Locate the cell with the specified text and output its (X, Y) center coordinate. 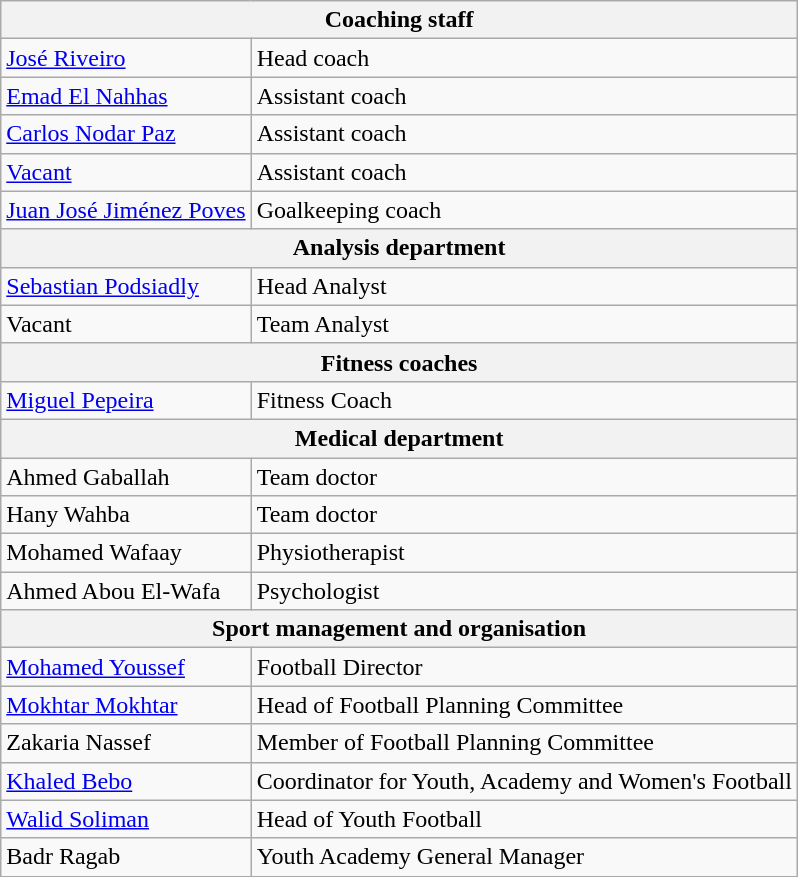
Analysis department (400, 248)
Coordinator for Youth, Academy and Women's Football (524, 781)
Zakaria Nassef (126, 743)
Khaled Bebo (126, 781)
Carlos Nodar Paz (126, 134)
Ahmed Gaballah (126, 477)
Psychologist (524, 591)
Goalkeeping coach (524, 210)
Head of Football Planning Committee (524, 705)
Juan José Jiménez Poves (126, 210)
Physiotherapist (524, 553)
Head coach (524, 58)
Mohamed Youssef (126, 667)
Coaching staff (400, 20)
Medical department (400, 438)
Mokhtar Mokhtar (126, 705)
Mohamed Wafaay (126, 553)
Head Analyst (524, 286)
Emad El Nahhas (126, 96)
Sebastian Podsiadly (126, 286)
Youth Academy General Manager (524, 857)
Hany Wahba (126, 515)
Head of Youth Football (524, 819)
José Riveiro (126, 58)
Fitness coaches (400, 362)
Ahmed Abou El-Wafa (126, 591)
Sport management and organisation (400, 629)
Badr Ragab (126, 857)
Member of Football Planning Committee (524, 743)
Walid Soliman (126, 819)
Football Director (524, 667)
Miguel Pepeira (126, 400)
Team Analyst (524, 324)
Fitness Coach (524, 400)
